Search for the cell housing the specified text and yield its [X, Y] center coordinate. 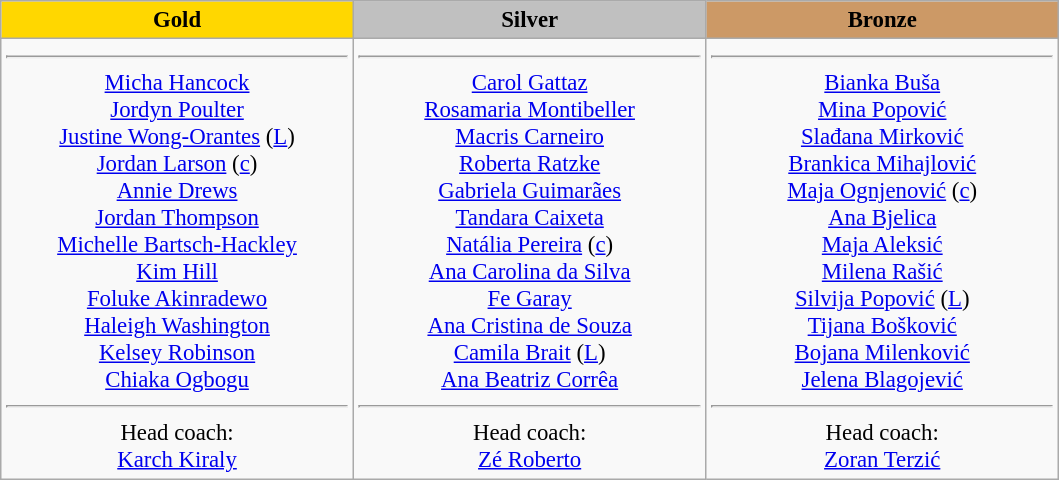
Silver [530, 20]
Gold [178, 20]
Bronze [882, 20]
